Provide the [X, Y] coordinate of the cell's center where the given text is located.  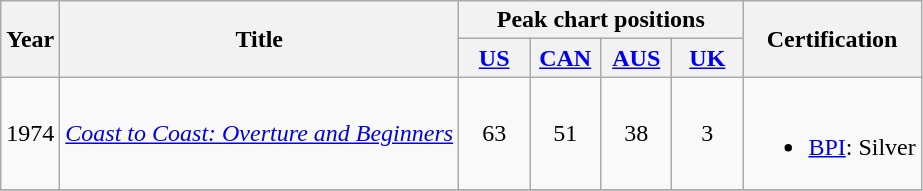
1974 [30, 134]
US [494, 58]
BPI: Silver [832, 134]
63 [494, 134]
AUS [636, 58]
51 [566, 134]
Peak chart positions [601, 20]
3 [708, 134]
UK [708, 58]
CAN [566, 58]
Year [30, 39]
38 [636, 134]
Coast to Coast: Overture and Beginners [260, 134]
Title [260, 39]
Certification [832, 39]
